Detect which cell encompasses the target text, then output its (x, y) center coordinate. 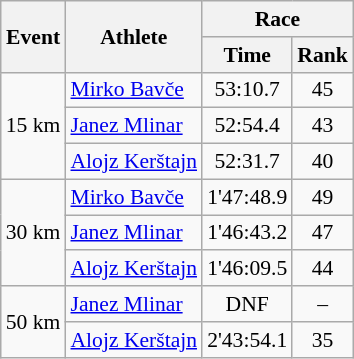
53:10.7 (247, 90)
1'46:43.2 (247, 233)
52:31.7 (247, 162)
1'47:48.9 (247, 197)
Event (34, 36)
44 (322, 269)
DNF (247, 304)
49 (322, 197)
2'43:54.1 (247, 340)
43 (322, 126)
Race (278, 19)
Athlete (134, 36)
Time (247, 55)
45 (322, 90)
30 km (34, 232)
35 (322, 340)
– (322, 304)
52:54.4 (247, 126)
47 (322, 233)
Rank (322, 55)
40 (322, 162)
1'46:09.5 (247, 269)
50 km (34, 322)
15 km (34, 126)
